Detect which cell encompasses the target text, then output its [X, Y] center coordinate. 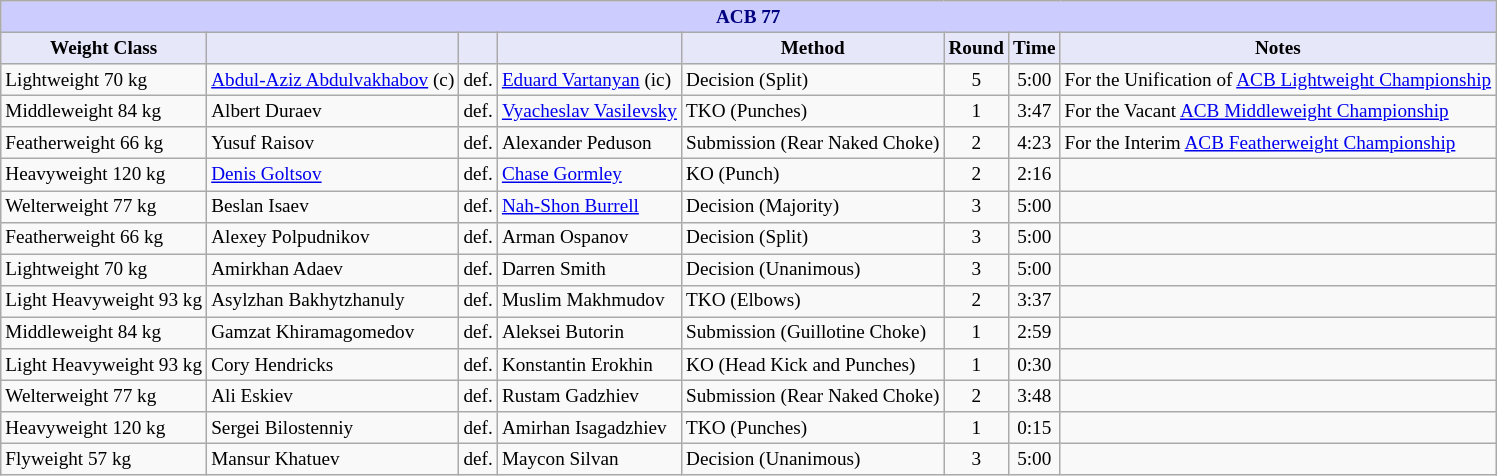
Konstantin Erokhin [589, 365]
Vyacheslav Vasilevsky [589, 111]
ACB 77 [748, 17]
Notes [1278, 48]
Method [813, 48]
Beslan Isaev [333, 206]
Submission (Guillotine Choke) [813, 333]
Nah-Shon Burrell [589, 206]
Yusuf Raisov [333, 143]
For the Unification of ACB Lightweight Championship [1278, 80]
Gamzat Khiramagomedov [333, 333]
Alexey Polpudnikov [333, 238]
0:15 [1034, 428]
For the Interim ACB Featherweight Championship [1278, 143]
Round [976, 48]
Decision (Majority) [813, 206]
5 [976, 80]
3:37 [1034, 301]
Rustam Gadzhiev [589, 396]
0:30 [1034, 365]
Amirhan Isagadzhiev [589, 428]
Flyweight 57 kg [104, 460]
Maycon Silvan [589, 460]
Muslim Makhmudov [589, 301]
KO (Head Kick and Punches) [813, 365]
Amirkhan Adaev [333, 270]
Cory Hendricks [333, 365]
Ali Eskiev [333, 396]
Asylzhan Bakhytzhanuly [333, 301]
Denis Goltsov [333, 175]
2:16 [1034, 175]
Mansur Khatuev [333, 460]
TKO (Elbows) [813, 301]
3:48 [1034, 396]
For the Vacant ACB Middleweight Championship [1278, 111]
Alexander Peduson [589, 143]
Darren Smith [589, 270]
Abdul-Aziz Abdulvakhabov (c) [333, 80]
Albert Duraev [333, 111]
Arman Ospanov [589, 238]
Aleksei Butorin [589, 333]
Sergei Bilostenniy [333, 428]
Eduard Vartanyan (ic) [589, 80]
4:23 [1034, 143]
Chase Gormley [589, 175]
3:47 [1034, 111]
2:59 [1034, 333]
Weight Class [104, 48]
KO (Punch) [813, 175]
Time [1034, 48]
